Find where the given text appears and provide that cell's center as (x, y) coordinate. 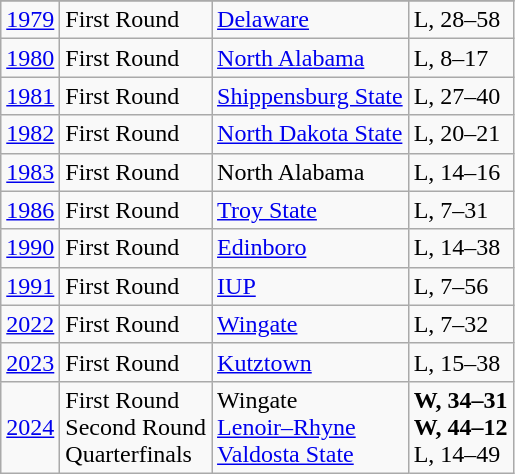
L, 7–56 (460, 286)
L, 7–32 (460, 324)
1990 (30, 248)
L, 28–58 (460, 20)
L, 14–38 (460, 248)
WingateLenoir–RhyneValdosta State (310, 427)
IUP (310, 286)
2023 (30, 362)
Delaware (310, 20)
1981 (30, 96)
1982 (30, 134)
1986 (30, 210)
North Dakota State (310, 134)
1980 (30, 58)
1991 (30, 286)
Wingate (310, 324)
2022 (30, 324)
Troy State (310, 210)
Shippensburg State (310, 96)
L, 20–21 (460, 134)
W, 34–31 W, 44–12L, 14–49 (460, 427)
1979 (30, 20)
2024 (30, 427)
L, 27–40 (460, 96)
L, 7–31 (460, 210)
L, 14–16 (460, 172)
L, 15–38 (460, 362)
First RoundSecond RoundQuarterfinals (136, 427)
Kutztown (310, 362)
L, 8–17 (460, 58)
1983 (30, 172)
Edinboro (310, 248)
